Locate the cell with the specified text and output its (X, Y) center coordinate. 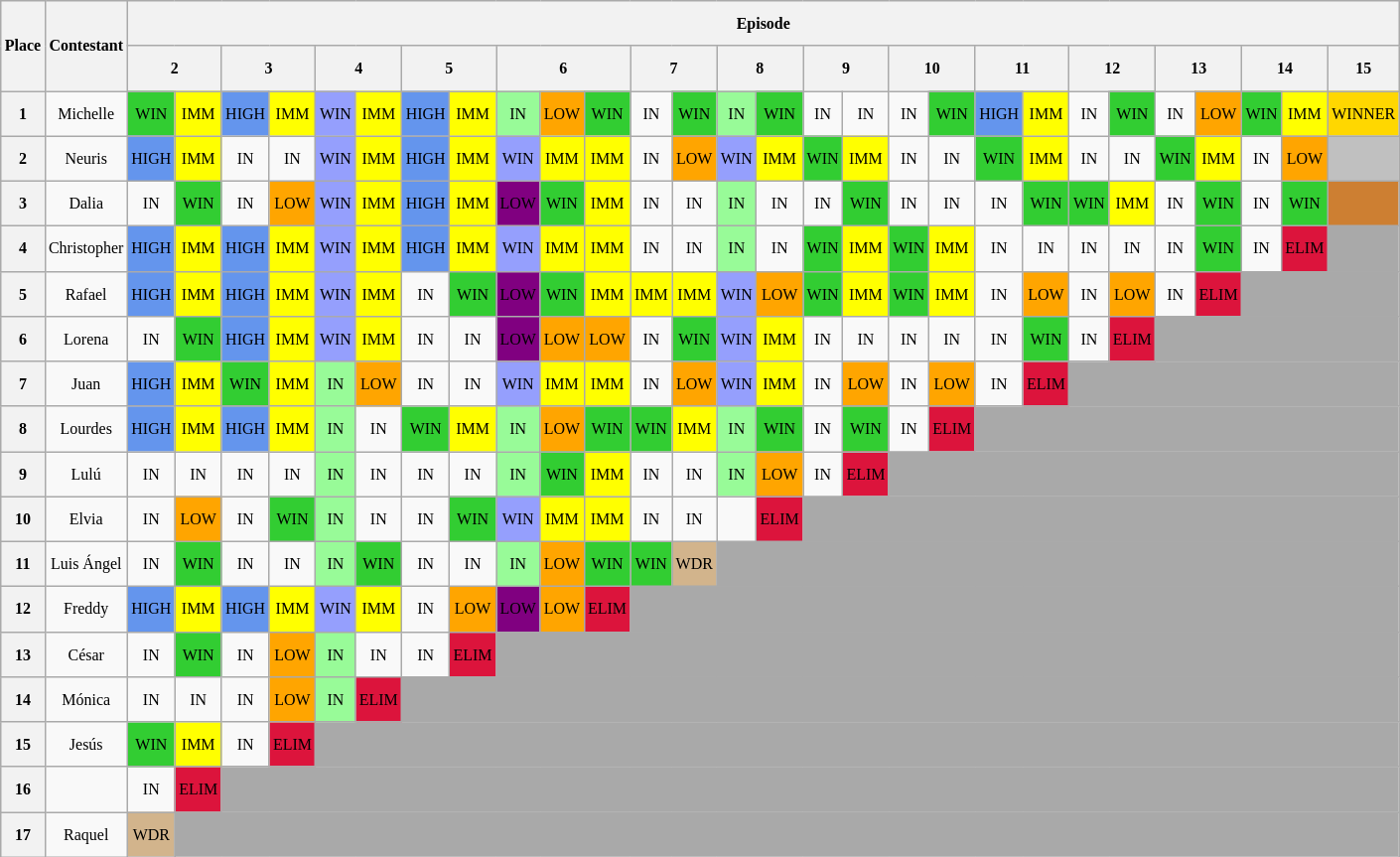
17 (23, 834)
Jesús (85, 743)
Raquel (85, 834)
Mónica (85, 699)
Place (23, 46)
Christopher (85, 248)
16 (23, 788)
Contestant (85, 46)
Rafael (85, 294)
César (85, 653)
WINNER (1363, 113)
Lourdes (85, 429)
1 (23, 113)
Lorena (85, 338)
Episode (763, 22)
Elvia (85, 518)
Luis Ángel (85, 564)
Freddy (85, 608)
Juan (85, 383)
Dalia (85, 203)
Lulú (85, 473)
Michelle (85, 113)
Neuris (85, 159)
